Detect which cell encompasses the target text, then output its (X, Y) center coordinate. 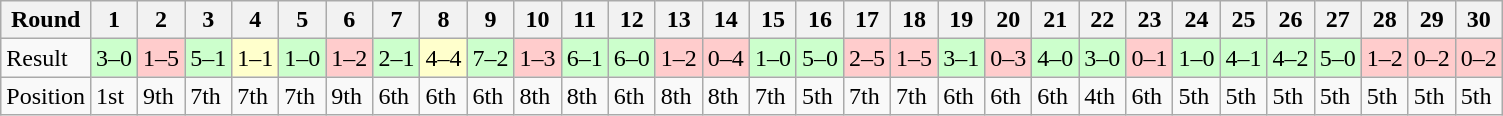
26 (1290, 20)
2–5 (868, 58)
28 (1384, 20)
3 (208, 20)
27 (1338, 20)
0–1 (1150, 58)
Result (46, 58)
1 (114, 20)
0–4 (726, 58)
4 (256, 20)
4–4 (444, 58)
20 (1008, 20)
18 (914, 20)
15 (772, 20)
3–1 (962, 58)
6–0 (632, 58)
6–1 (584, 58)
4–0 (1056, 58)
21 (1056, 20)
13 (678, 20)
10 (538, 20)
12 (632, 20)
19 (962, 20)
8 (444, 20)
4–1 (1244, 58)
5–1 (208, 58)
24 (1196, 20)
29 (1432, 20)
22 (1102, 20)
14 (726, 20)
11 (584, 20)
2 (162, 20)
9 (490, 20)
7 (396, 20)
Round (46, 20)
7–2 (490, 58)
23 (1150, 20)
4–2 (1290, 58)
17 (868, 20)
0–3 (1008, 58)
30 (1478, 20)
Position (46, 96)
16 (820, 20)
4th (1102, 96)
6 (350, 20)
1–3 (538, 58)
1st (114, 96)
2–1 (396, 58)
1–1 (256, 58)
25 (1244, 20)
5 (302, 20)
